Provide the [x, y] coordinate of the cell's center where the given text is located.  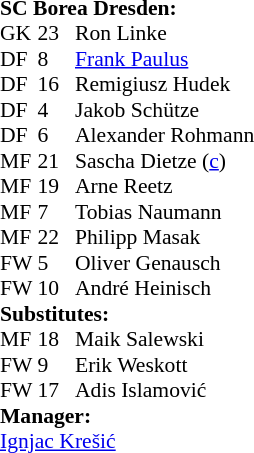
7 [57, 212]
17 [57, 391]
Substitutes: [127, 314]
4 [57, 110]
6 [57, 135]
Oliver Genausch [164, 263]
Manager: [127, 416]
Sascha Dietze (c) [164, 161]
19 [57, 187]
André Heinisch [164, 289]
22 [57, 237]
Frank Paulus [164, 59]
8 [57, 59]
Philipp Masak [164, 237]
9 [57, 365]
18 [57, 339]
Maik Salewski [164, 339]
GK [19, 33]
5 [57, 263]
16 [57, 85]
10 [57, 289]
Tobias Naumann [164, 212]
21 [57, 161]
Erik Weskott [164, 365]
Remigiusz Hudek [164, 85]
Arne Reetz [164, 187]
Alexander Rohmann [164, 135]
Jakob Schütze [164, 110]
Ron Linke [164, 33]
23 [57, 33]
Adis Islamović [164, 391]
